Determine the [x, y] coordinate at the center of the cell enclosing the given text.  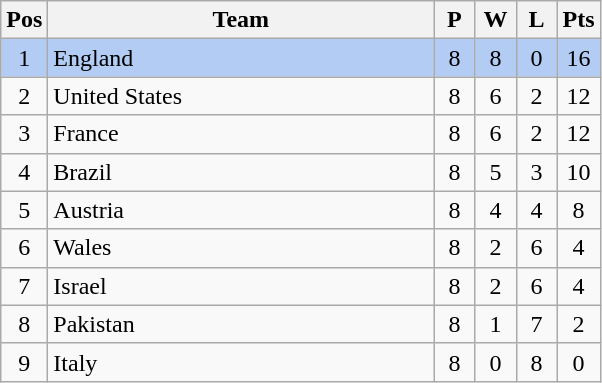
Pts [578, 20]
Austria [241, 210]
England [241, 58]
Team [241, 20]
France [241, 134]
Israel [241, 286]
16 [578, 58]
Italy [241, 362]
Pakistan [241, 324]
Wales [241, 248]
Pos [24, 20]
10 [578, 172]
Brazil [241, 172]
W [496, 20]
L [536, 20]
P [454, 20]
United States [241, 96]
9 [24, 362]
